Capture the cell that displays the provided text and extract its [X, Y] central coordinate. 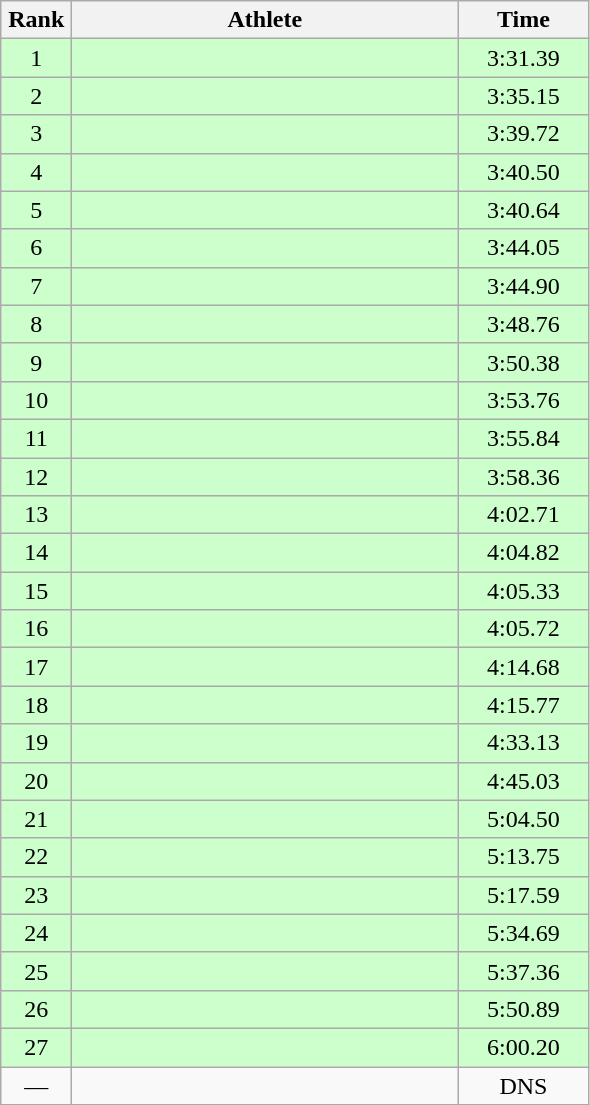
4:05.72 [524, 629]
4 [36, 172]
6:00.20 [524, 1047]
1 [36, 58]
14 [36, 553]
24 [36, 933]
3:58.36 [524, 477]
3:44.90 [524, 286]
6 [36, 248]
26 [36, 1009]
9 [36, 362]
12 [36, 477]
10 [36, 400]
5:34.69 [524, 933]
3:40.50 [524, 172]
3:53.76 [524, 400]
3:50.38 [524, 362]
DNS [524, 1085]
4:05.33 [524, 591]
5:13.75 [524, 857]
5:17.59 [524, 895]
4:15.77 [524, 705]
16 [36, 629]
3 [36, 134]
18 [36, 705]
11 [36, 438]
15 [36, 591]
3:40.64 [524, 210]
5:04.50 [524, 819]
19 [36, 743]
Time [524, 20]
8 [36, 324]
Athlete [265, 20]
5:50.89 [524, 1009]
2 [36, 96]
20 [36, 781]
23 [36, 895]
3:44.05 [524, 248]
4:45.03 [524, 781]
4:02.71 [524, 515]
3:35.15 [524, 96]
3:31.39 [524, 58]
4:04.82 [524, 553]
Rank [36, 20]
4:33.13 [524, 743]
21 [36, 819]
27 [36, 1047]
3:55.84 [524, 438]
— [36, 1085]
22 [36, 857]
25 [36, 971]
13 [36, 515]
4:14.68 [524, 667]
3:48.76 [524, 324]
5 [36, 210]
3:39.72 [524, 134]
7 [36, 286]
5:37.36 [524, 971]
17 [36, 667]
